Capture the cell that displays the provided text and extract its (x, y) central coordinate. 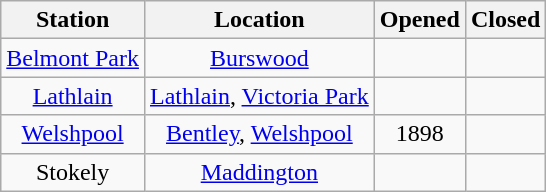
Welshpool (73, 134)
Maddington (259, 172)
Opened (420, 20)
Lathlain (73, 96)
1898 (420, 134)
Bentley, Welshpool (259, 134)
Burswood (259, 58)
Lathlain, Victoria Park (259, 96)
Belmont Park (73, 58)
Closed (505, 20)
Station (73, 20)
Stokely (73, 172)
Location (259, 20)
